Pinpoint the cell where the given text exists, returning its [x, y] midpoint coordinate. 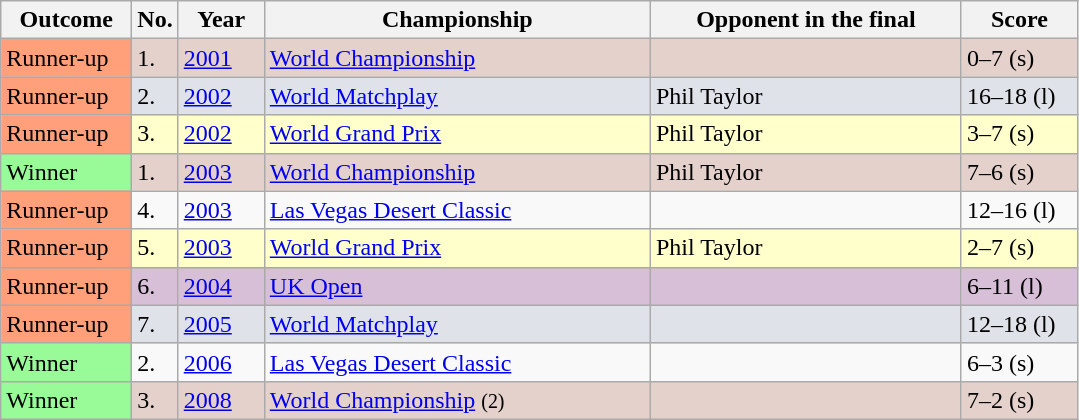
2–7 (s) [1019, 248]
World Championship (2) [457, 400]
2004 [221, 286]
Outcome [66, 20]
7. [155, 324]
UK Open [457, 286]
7–6 (s) [1019, 172]
4. [155, 210]
Score [1019, 20]
16–18 (l) [1019, 96]
No. [155, 20]
2006 [221, 362]
7–2 (s) [1019, 400]
3–7 (s) [1019, 134]
2005 [221, 324]
2001 [221, 58]
6. [155, 286]
Year [221, 20]
6–3 (s) [1019, 362]
5. [155, 248]
Championship [457, 20]
Opponent in the final [806, 20]
2008 [221, 400]
12–16 (l) [1019, 210]
6–11 (l) [1019, 286]
12–18 (l) [1019, 324]
0–7 (s) [1019, 58]
